Determine the (X, Y) coordinate at the center of the cell enclosing the given text.  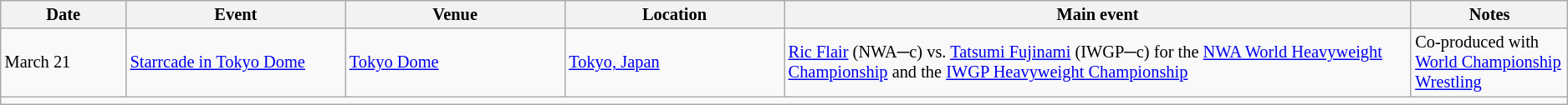
Tokyo, Japan (674, 62)
Starrcade in Tokyo Dome (236, 62)
Date (64, 14)
Notes (1489, 14)
Tokyo Dome (455, 62)
Venue (455, 14)
Co-produced with World Championship Wrestling (1489, 62)
Event (236, 14)
Main event (1098, 14)
March 21 (64, 62)
Ric Flair (NWA─c) vs. Tatsumi Fujinami (IWGP─c) for the NWA World Heavyweight Championship and the IWGP Heavyweight Championship (1098, 62)
Location (674, 14)
